Detect which cell encompasses the target text, then output its [X, Y] center coordinate. 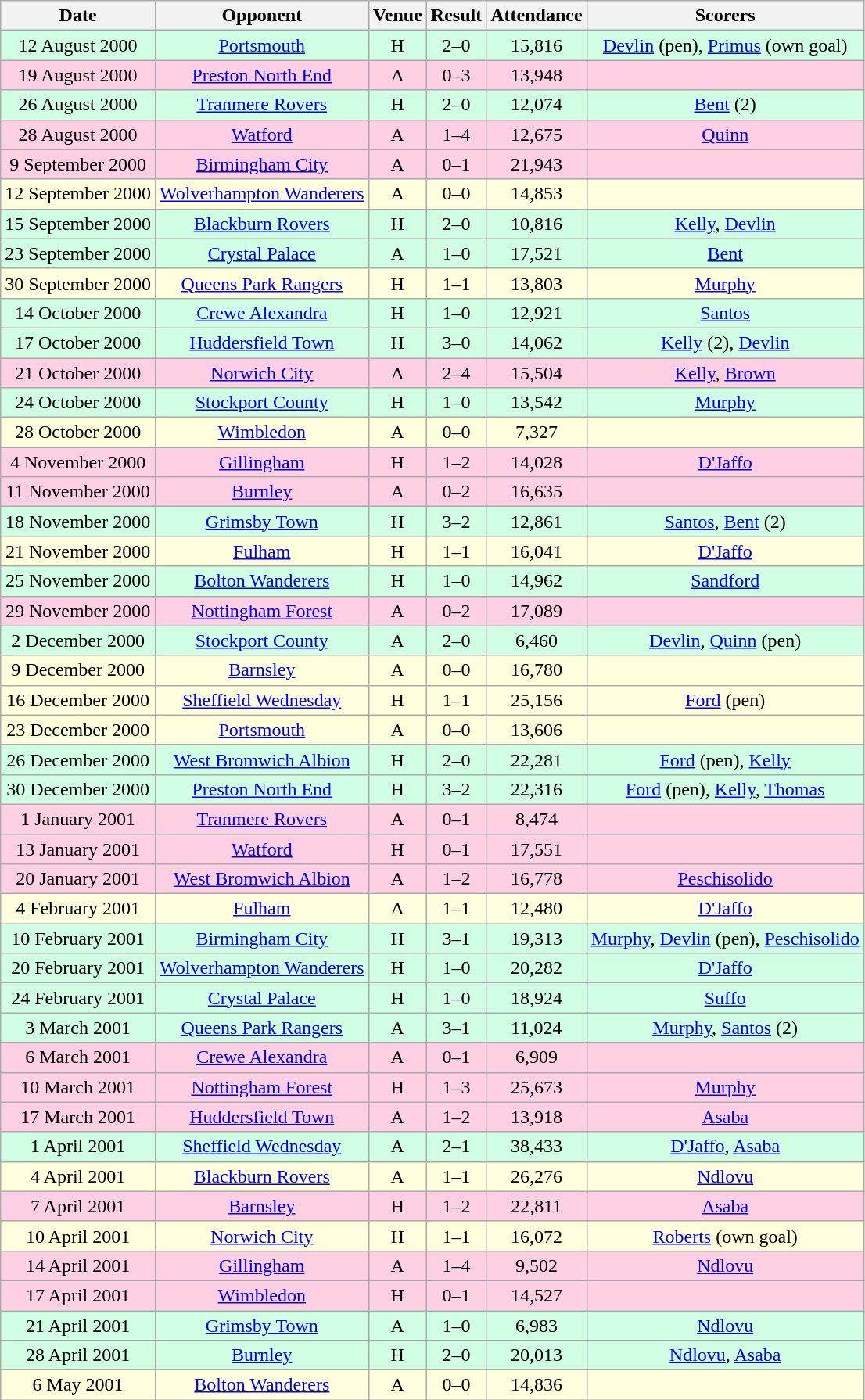
Kelly (2), Devlin [725, 343]
1 January 2001 [78, 819]
Ford (pen), Kelly [725, 759]
17,089 [537, 611]
Attendance [537, 16]
12 August 2000 [78, 45]
Roberts (own goal) [725, 1236]
38,433 [537, 1147]
1–3 [456, 1087]
4 April 2001 [78, 1176]
13,606 [537, 730]
Kelly, Brown [725, 373]
28 April 2001 [78, 1355]
26 August 2000 [78, 105]
9 September 2000 [78, 164]
Venue [397, 16]
14,836 [537, 1385]
16,780 [537, 670]
Murphy, Santos (2) [725, 1028]
0–3 [456, 75]
28 October 2000 [78, 433]
14,062 [537, 343]
10,816 [537, 224]
21,943 [537, 164]
25 November 2000 [78, 581]
12,480 [537, 909]
16,041 [537, 551]
22,316 [537, 789]
29 November 2000 [78, 611]
Ford (pen), Kelly, Thomas [725, 789]
17 October 2000 [78, 343]
13,918 [537, 1117]
16,072 [537, 1236]
2–1 [456, 1147]
Bent (2) [725, 105]
Devlin (pen), Primus (own goal) [725, 45]
14 April 2001 [78, 1265]
Opponent [261, 16]
20 February 2001 [78, 968]
7 April 2001 [78, 1206]
23 September 2000 [78, 253]
15,816 [537, 45]
20 January 2001 [78, 879]
25,156 [537, 700]
13,803 [537, 283]
Murphy, Devlin (pen), Peschisolido [725, 939]
6 March 2001 [78, 1057]
14 October 2000 [78, 313]
22,281 [537, 759]
20,013 [537, 1355]
12,861 [537, 522]
Peschisolido [725, 879]
3 March 2001 [78, 1028]
17,521 [537, 253]
Bent [725, 253]
16,635 [537, 492]
17 April 2001 [78, 1295]
13,542 [537, 403]
14,527 [537, 1295]
21 April 2001 [78, 1326]
16 December 2000 [78, 700]
30 September 2000 [78, 283]
18 November 2000 [78, 522]
12,675 [537, 135]
3–0 [456, 343]
6,909 [537, 1057]
14,028 [537, 462]
Sandford [725, 581]
Santos [725, 313]
10 February 2001 [78, 939]
13 January 2001 [78, 849]
30 December 2000 [78, 789]
12 September 2000 [78, 194]
6 May 2001 [78, 1385]
10 March 2001 [78, 1087]
22,811 [537, 1206]
11,024 [537, 1028]
14,853 [537, 194]
12,921 [537, 313]
Ndlovu, Asaba [725, 1355]
17,551 [537, 849]
10 April 2001 [78, 1236]
16,778 [537, 879]
2–4 [456, 373]
D'Jaffo, Asaba [725, 1147]
Result [456, 16]
26 December 2000 [78, 759]
6,983 [537, 1326]
15 September 2000 [78, 224]
19,313 [537, 939]
2 December 2000 [78, 641]
1 April 2001 [78, 1147]
Scorers [725, 16]
26,276 [537, 1176]
Santos, Bent (2) [725, 522]
12,074 [537, 105]
15,504 [537, 373]
28 August 2000 [78, 135]
8,474 [537, 819]
19 August 2000 [78, 75]
4 November 2000 [78, 462]
11 November 2000 [78, 492]
Suffo [725, 998]
6,460 [537, 641]
25,673 [537, 1087]
17 March 2001 [78, 1117]
Ford (pen) [725, 700]
21 October 2000 [78, 373]
Quinn [725, 135]
7,327 [537, 433]
Date [78, 16]
4 February 2001 [78, 909]
Kelly, Devlin [725, 224]
18,924 [537, 998]
23 December 2000 [78, 730]
24 February 2001 [78, 998]
24 October 2000 [78, 403]
21 November 2000 [78, 551]
Devlin, Quinn (pen) [725, 641]
13,948 [537, 75]
20,282 [537, 968]
9 December 2000 [78, 670]
14,962 [537, 581]
9,502 [537, 1265]
